Locate the cell with the specified text and output its [x, y] center coordinate. 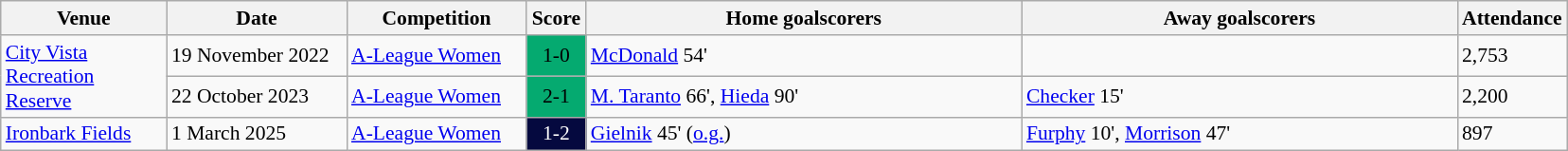
Competition [437, 18]
Date [257, 18]
19 November 2022 [257, 55]
1 March 2025 [257, 134]
Home goalscorers [804, 18]
Venue [83, 18]
Ironbark Fields [83, 134]
McDonald 54' [804, 55]
22 October 2023 [257, 97]
Furphy 10', Morrison 47' [1239, 134]
Checker 15' [1239, 97]
2-1 [557, 97]
897 [1512, 134]
City Vista Recreation Reserve [83, 76]
Attendance [1512, 18]
Away goalscorers [1239, 18]
2,200 [1512, 97]
1-2 [557, 134]
2,753 [1512, 55]
Score [557, 18]
1-0 [557, 55]
Gielnik 45' (o.g.) [804, 134]
M. Taranto 66', Hieda 90' [804, 97]
